Provide the [X, Y] coordinate of the cell's center where the given text is located.  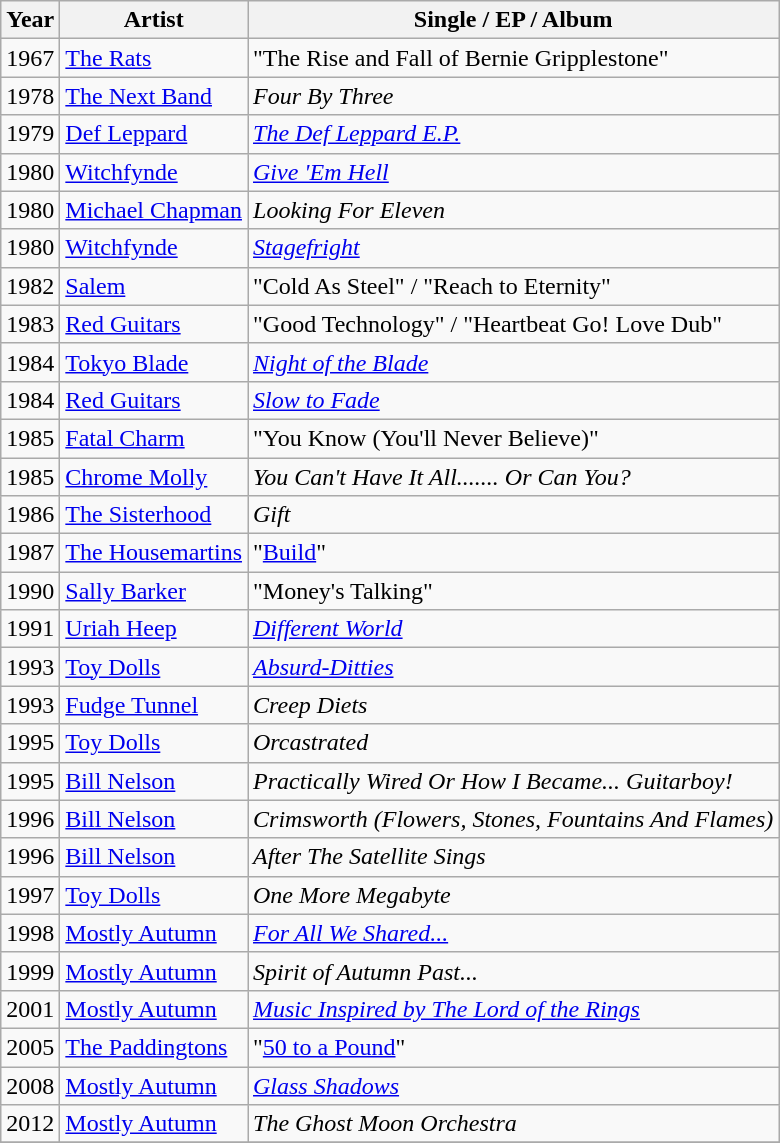
"50 to a Pound" [514, 1047]
1967 [30, 58]
Uriah Heep [154, 629]
Spirit of Autumn Past... [514, 971]
The Housemartins [154, 553]
Music Inspired by The Lord of the Rings [514, 1009]
"The Rise and Fall of Bernie Gripplestone" [514, 58]
1982 [30, 286]
Fatal Charm [154, 438]
"You Know (You'll Never Believe)" [514, 438]
1999 [30, 971]
1987 [30, 553]
Different World [514, 629]
2005 [30, 1047]
1983 [30, 324]
2001 [30, 1009]
Tokyo Blade [154, 362]
For All We Shared... [514, 933]
Creep Diets [514, 705]
2012 [30, 1124]
1986 [30, 515]
The Rats [154, 58]
Give 'Em Hell [514, 172]
Stagefright [514, 248]
"Good Technology" / "Heartbeat Go! Love Dub" [514, 324]
After The Satellite Sings [514, 857]
1990 [30, 591]
"Money's Talking" [514, 591]
Four By Three [514, 96]
Def Leppard [154, 134]
Crimsworth (Flowers, Stones, Fountains And Flames) [514, 819]
The Paddingtons [154, 1047]
Year [30, 20]
1979 [30, 134]
Artist [154, 20]
1991 [30, 629]
One More Megabyte [514, 895]
Looking For Eleven [514, 210]
1998 [30, 933]
Night of the Blade [514, 362]
The Def Leppard E.P. [514, 134]
"Build" [514, 553]
Absurd-Ditties [514, 667]
Slow to Fade [514, 400]
Chrome Molly [154, 477]
Michael Chapman [154, 210]
You Can't Have It All....... Or Can You? [514, 477]
The Sisterhood [154, 515]
The Ghost Moon Orchestra [514, 1124]
"Cold As Steel" / "Reach to Eternity" [514, 286]
1978 [30, 96]
The Next Band [154, 96]
Gift [514, 515]
Orcastrated [514, 743]
Glass Shadows [514, 1085]
Fudge Tunnel [154, 705]
Practically Wired Or How I Became... Guitarboy! [514, 781]
Single / EP / Album [514, 20]
1997 [30, 895]
Salem [154, 286]
2008 [30, 1085]
Sally Barker [154, 591]
